Extract the (x, y) coordinate from the center of the cell holding the provided text.  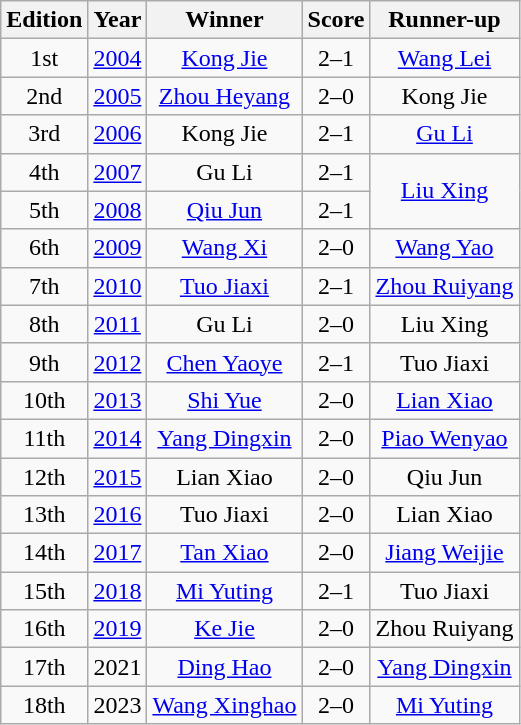
2016 (118, 515)
Wang Xi (224, 248)
2014 (118, 438)
2015 (118, 477)
Tan Xiao (224, 553)
3rd (44, 134)
1st (44, 58)
Edition (44, 20)
2012 (118, 362)
Jiang Weijie (444, 553)
2017 (118, 553)
2010 (118, 286)
2019 (118, 629)
4th (44, 172)
Chen Yaoye (224, 362)
Wang Yao (444, 248)
17th (44, 667)
Zhou Heyang (224, 96)
2008 (118, 210)
11th (44, 438)
2013 (118, 400)
9th (44, 362)
2nd (44, 96)
13th (44, 515)
Year (118, 20)
2023 (118, 705)
15th (44, 591)
Runner-up (444, 20)
2009 (118, 248)
5th (44, 210)
2004 (118, 58)
Ding Hao (224, 667)
12th (44, 477)
Winner (224, 20)
16th (44, 629)
Wang Xinghao (224, 705)
Wang Lei (444, 58)
14th (44, 553)
10th (44, 400)
2011 (118, 324)
Score (336, 20)
2005 (118, 96)
2006 (118, 134)
2021 (118, 667)
8th (44, 324)
18th (44, 705)
Ke Jie (224, 629)
7th (44, 286)
2007 (118, 172)
Piao Wenyao (444, 438)
Shi Yue (224, 400)
6th (44, 248)
2018 (118, 591)
